Locate the cell with the specified text and output its (X, Y) center coordinate. 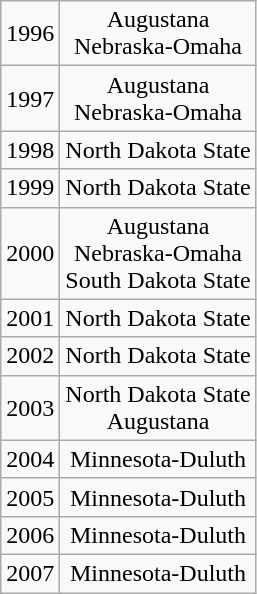
2006 (30, 535)
2005 (30, 497)
2002 (30, 356)
2000 (30, 253)
2004 (30, 459)
1997 (30, 98)
2003 (30, 408)
1996 (30, 34)
2001 (30, 318)
North Dakota StateAugustana (158, 408)
AugustanaNebraska-OmahaSouth Dakota State (158, 253)
2007 (30, 573)
1999 (30, 188)
1998 (30, 150)
